Determine the [X, Y] coordinate at the center of the cell enclosing the given text.  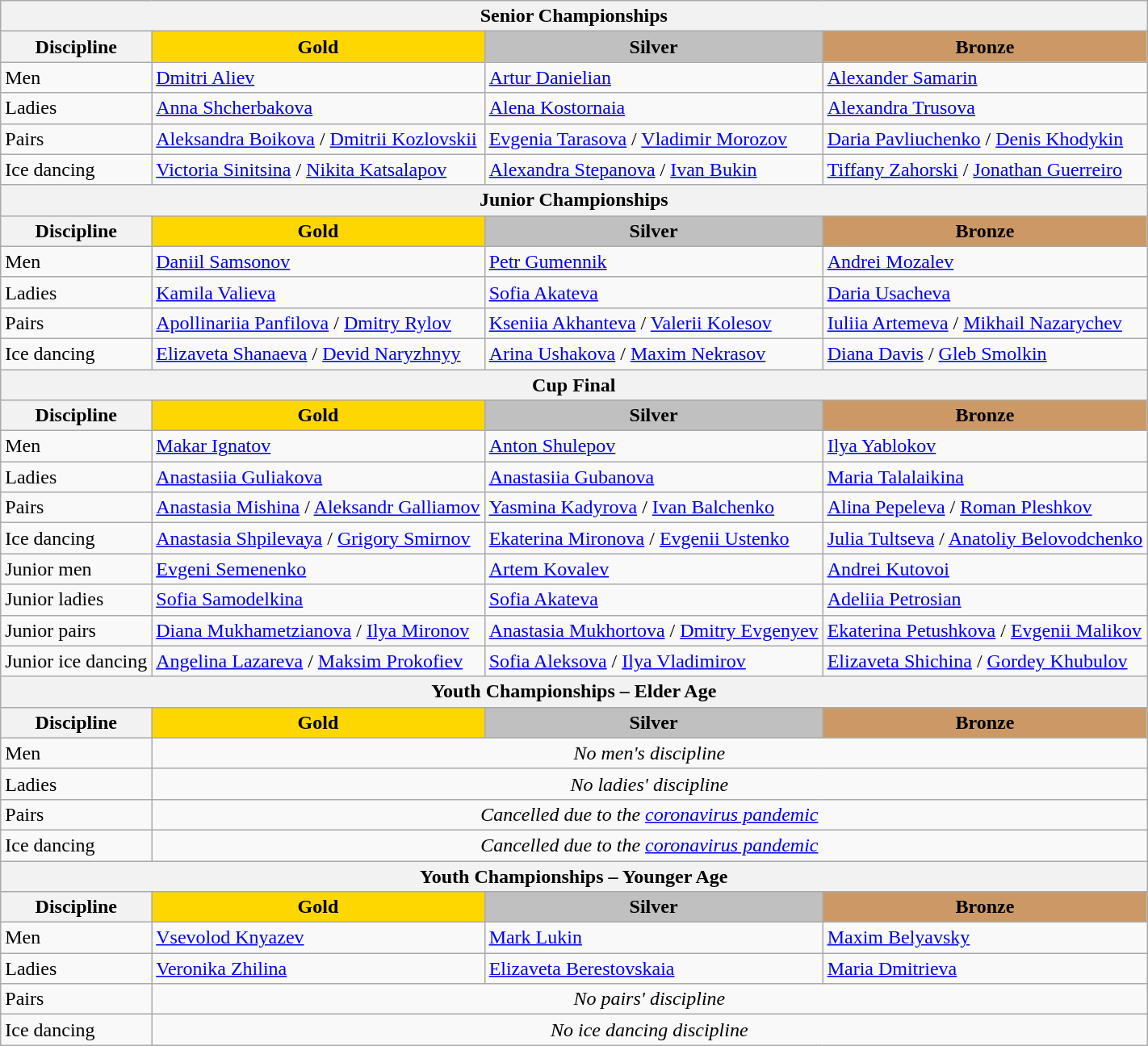
Youth Championships – Elder Age [574, 692]
Junior Championships [574, 200]
Elizaveta Berestovskaia [654, 969]
Ilya Yablokov [985, 446]
Victoria Sinitsina / Nikita Katsalapov [318, 169]
Kseniia Akhanteva / Valerii Kolesov [654, 323]
Alexander Samarin [985, 77]
Alina Pepeleva / Roman Pleshkov [985, 508]
Kamila Valieva [318, 292]
Youth Championships – Younger Age [574, 876]
Junior ice dancing [76, 661]
Julia Tultseva / Anatoliy Belovodchenko [985, 538]
No ice dancing discipline [649, 1030]
Andrei Kutovoi [985, 569]
Anastasia Mishina / Aleksandr Galliamov [318, 508]
Andrei Mozalev [985, 261]
Daria Usacheva [985, 292]
Sofia Samodelkina [318, 600]
Iuliia Artemeva / Mikhail Nazarychev [985, 323]
Maria Dmitrieva [985, 969]
Anastasia Shpilevaya / Grigory Smirnov [318, 538]
Elizaveta Shichina / Gordey Khubulov [985, 661]
Aleksandra Boikova / Dmitrii Kozlovskii [318, 139]
Evgenia Tarasova / Vladimir Morozov [654, 139]
Anastasia Mukhortova / Dmitry Evgenyev [654, 630]
Sofia Aleksova / Ilya Vladimirov [654, 661]
Vsevolod Knyazev [318, 938]
Artur Danielian [654, 77]
No men's discipline [649, 753]
Junior men [76, 569]
Tiffany Zahorski / Jonathan Guerreiro [985, 169]
Anna Shcherbakova [318, 108]
Elizaveta Shanaeva / Devid Naryzhnyy [318, 354]
Dmitri Aliev [318, 77]
Maria Talalaikina [985, 477]
Anastasiia Guliakova [318, 477]
Diana Mukhametzianova / Ilya Mironov [318, 630]
Yasmina Kadyrova / Ivan Balchenko [654, 508]
Diana Davis / Gleb Smolkin [985, 354]
Evgeni Semenenko [318, 569]
Arina Ushakova / Maxim Nekrasov [654, 354]
Angelina Lazareva / Maksim Prokofiev [318, 661]
Maxim Belyavsky [985, 938]
Daniil Samsonov [318, 261]
Makar Ignatov [318, 446]
Junior pairs [76, 630]
Veronika Zhilina [318, 969]
Mark Lukin [654, 938]
Petr Gumennik [654, 261]
Apollinariia Panfilova / Dmitry Rylov [318, 323]
Artem Kovalev [654, 569]
Ekaterina Petushkova / Evgenii Malikov [985, 630]
Senior Championships [574, 16]
Alexandra Stepanova / Ivan Bukin [654, 169]
Anastasiia Gubanova [654, 477]
Adeliia Petrosian [985, 600]
Daria Pavliuchenko / Denis Khodykin [985, 139]
Ekaterina Mironova / Evgenii Ustenko [654, 538]
Junior ladies [76, 600]
No pairs' discipline [649, 999]
Anton Shulepov [654, 446]
Alexandra Trusova [985, 108]
Cup Final [574, 385]
No ladies' discipline [649, 784]
Alena Kostornaia [654, 108]
